Capture the cell that displays the provided text and extract its [x, y] central coordinate. 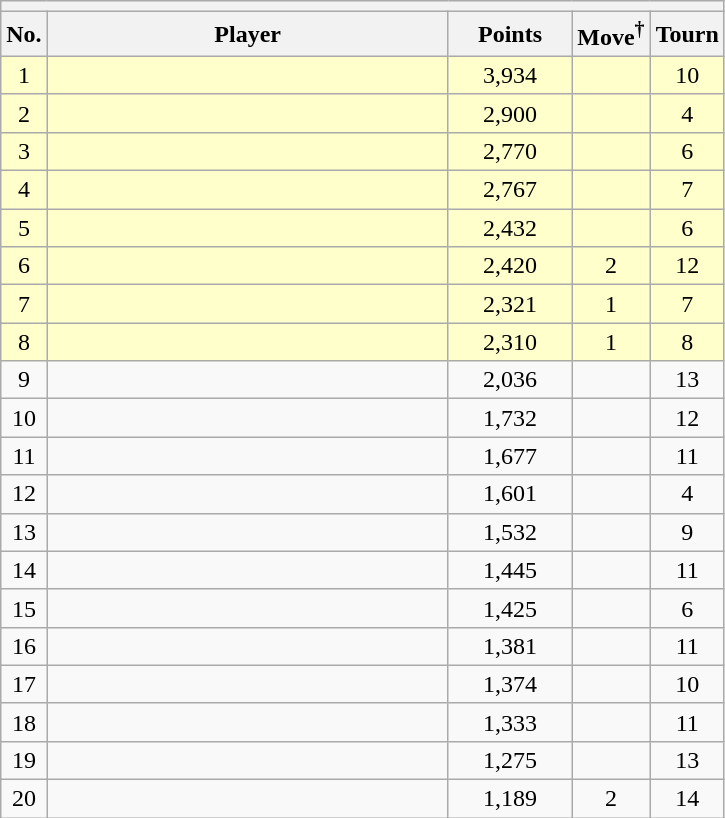
1,425 [510, 608]
1,445 [510, 570]
2,770 [510, 151]
2,900 [510, 113]
1,189 [510, 799]
1,333 [510, 722]
2,321 [510, 304]
19 [24, 760]
1,732 [510, 418]
2,036 [510, 380]
1,275 [510, 760]
1,381 [510, 646]
No. [24, 34]
1,374 [510, 684]
5 [24, 228]
2,767 [510, 190]
3 [24, 151]
Move† [611, 34]
15 [24, 608]
Player [248, 34]
16 [24, 646]
1,601 [510, 494]
1,532 [510, 532]
Points [510, 34]
3,934 [510, 75]
17 [24, 684]
20 [24, 799]
2,432 [510, 228]
18 [24, 722]
2,310 [510, 342]
1,677 [510, 456]
2,420 [510, 266]
Tourn [687, 34]
